Return the [x, y] coordinate for the center point of the cell that contains the specified text.  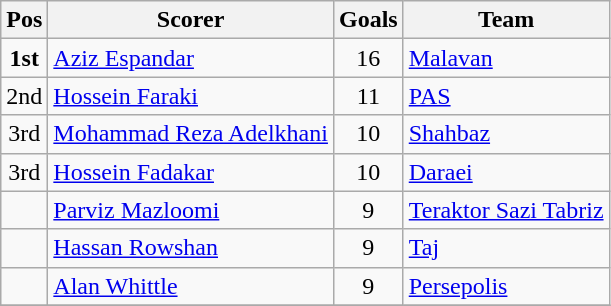
2nd [24, 96]
Hossein Fadakar [191, 172]
Alan Whittle [191, 286]
Scorer [191, 20]
Parviz Mazloomi [191, 210]
Aziz Espandar [191, 58]
Malavan [506, 58]
Hossein Faraki [191, 96]
Mohammad Reza Adelkhani [191, 134]
Daraei [506, 172]
Taj [506, 248]
Persepolis [506, 286]
Goals [368, 20]
Hassan Rowshan [191, 248]
Team [506, 20]
Pos [24, 20]
1st [24, 58]
Shahbaz [506, 134]
Teraktor Sazi Tabriz [506, 210]
11 [368, 96]
16 [368, 58]
PAS [506, 96]
